From the cell containing the given text, extract its center point as (x, y) coordinate. 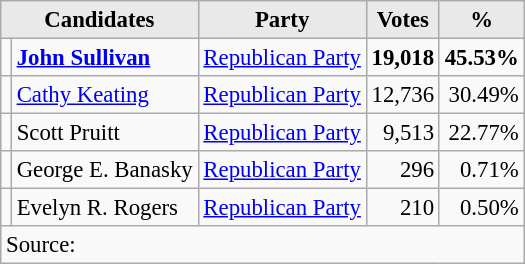
Candidates (100, 20)
0.50% (482, 208)
0.71% (482, 170)
210 (402, 208)
Cathy Keating (104, 95)
Source: (262, 245)
George E. Banasky (104, 170)
Party (282, 20)
12,736 (402, 95)
19,018 (402, 58)
30.49% (482, 95)
296 (402, 170)
% (482, 20)
45.53% (482, 58)
Scott Pruitt (104, 133)
9,513 (402, 133)
Votes (402, 20)
John Sullivan (104, 58)
22.77% (482, 133)
Evelyn R. Rogers (104, 208)
